Pinpoint the cell where the given text exists, returning its (X, Y) midpoint coordinate. 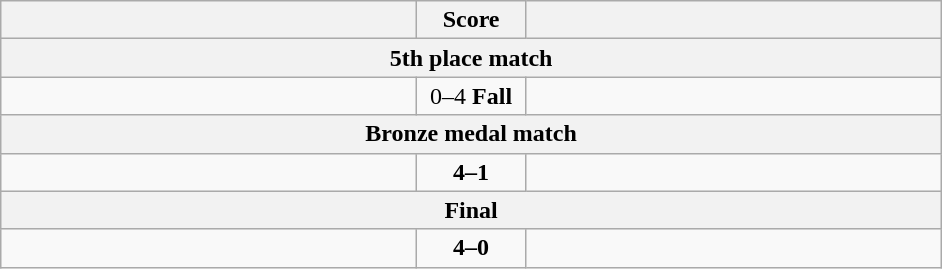
Final (472, 210)
5th place match (472, 58)
4–0 (472, 248)
0–4 Fall (472, 96)
Score (472, 20)
Bronze medal match (472, 134)
4–1 (472, 172)
